Extract the [x, y] coordinate from the center of the cell holding the provided text.  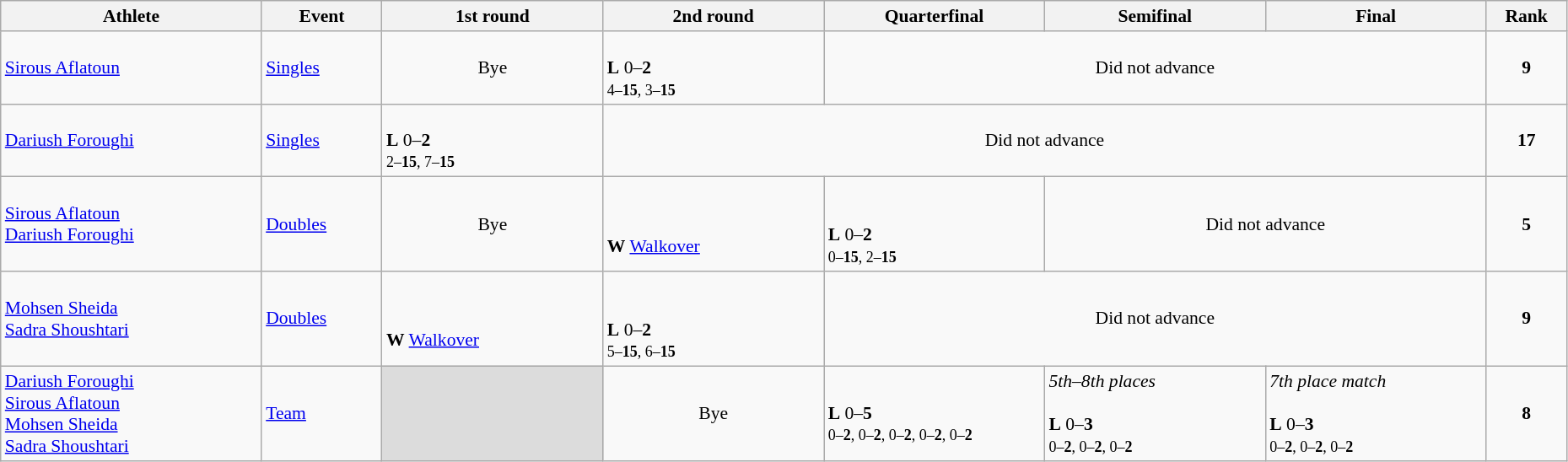
L 0–50–2, 0–2, 0–2, 0–2, 0–2 [935, 413]
Sirous AflatounDariush Foroughi [132, 224]
L 0–24–15, 3–15 [714, 67]
Final [1376, 16]
7th place matchL 0–30–2, 0–2, 0–2 [1376, 413]
Athlete [132, 16]
L 0–20–15, 2–15 [935, 224]
2nd round [714, 16]
Dariush Foroughi [132, 140]
L 0–22–15, 7–15 [493, 140]
Event [322, 16]
Dariush ForoughiSirous AflatounMohsen SheidaSadra Shoushtari [132, 413]
Quarterfinal [935, 16]
5 [1527, 224]
17 [1527, 140]
Team [322, 413]
Mohsen SheidaSadra Shoushtari [132, 319]
Rank [1527, 16]
1st round [493, 16]
5th–8th placesL 0–30–2, 0–2, 0–2 [1155, 413]
Sirous Aflatoun [132, 67]
8 [1527, 413]
L 0–25–15, 6–15 [714, 319]
Semifinal [1155, 16]
